Capture the cell that displays the provided text and extract its (x, y) central coordinate. 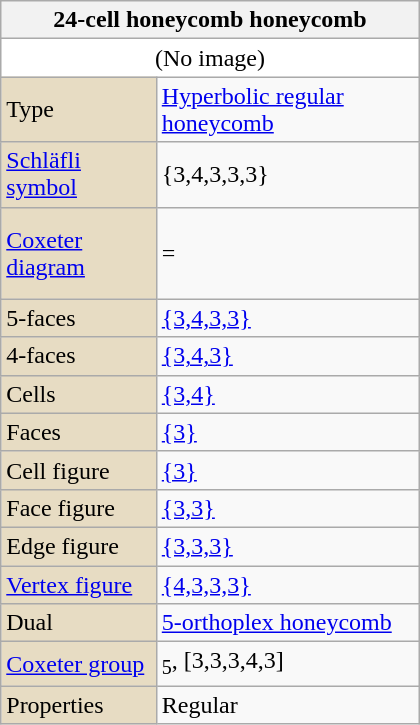
Dual (79, 623)
Properties (79, 705)
5, [3,3,3,4,3] (288, 664)
Faces (79, 432)
Edge figure (79, 546)
{3,4,3} (288, 356)
{3,4,3,3} (288, 318)
{3,3,3} (288, 546)
Face figure (79, 508)
Type (79, 110)
(No image) (210, 58)
24-cell honeycomb honeycomb (210, 20)
Regular (288, 705)
Coxeter diagram (79, 253)
5-faces (79, 318)
5-orthoplex honeycomb (288, 623)
{3,3} (288, 508)
{3,4} (288, 394)
Coxeter group (79, 664)
Vertex figure (79, 585)
Cell figure (79, 470)
Cells (79, 394)
Hyperbolic regular honeycomb (288, 110)
= (288, 253)
Schläfli symbol (79, 174)
{4,3,3,3} (288, 585)
4-faces (79, 356)
{3,4,3,3,3} (288, 174)
